Output the (x, y) coordinate of the center of the cell containing the given text.  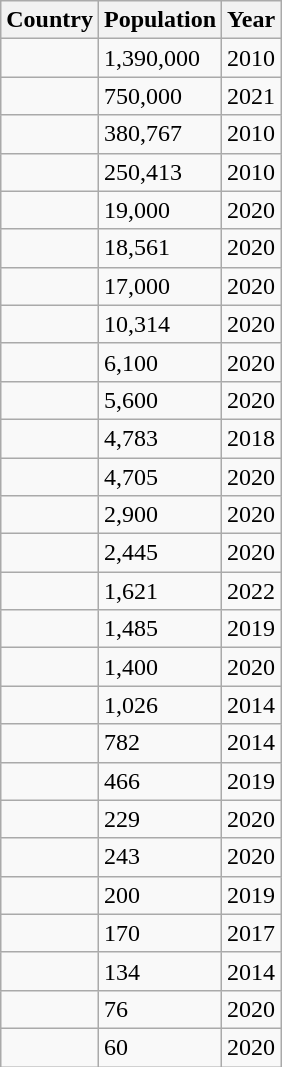
19,000 (160, 210)
4,783 (160, 438)
60 (160, 1047)
10,314 (160, 324)
Year (252, 20)
1,390,000 (160, 58)
466 (160, 781)
1,026 (160, 705)
200 (160, 895)
1,485 (160, 629)
1,621 (160, 591)
2,900 (160, 515)
2017 (252, 933)
250,413 (160, 172)
782 (160, 743)
229 (160, 819)
1,400 (160, 667)
2021 (252, 96)
6,100 (160, 362)
2,445 (160, 553)
Population (160, 20)
Country (50, 20)
4,705 (160, 477)
134 (160, 971)
2022 (252, 591)
2018 (252, 438)
380,767 (160, 134)
17,000 (160, 286)
750,000 (160, 96)
170 (160, 933)
243 (160, 857)
5,600 (160, 400)
76 (160, 1009)
18,561 (160, 248)
